From the cell containing the given text, extract its center point as [x, y] coordinate. 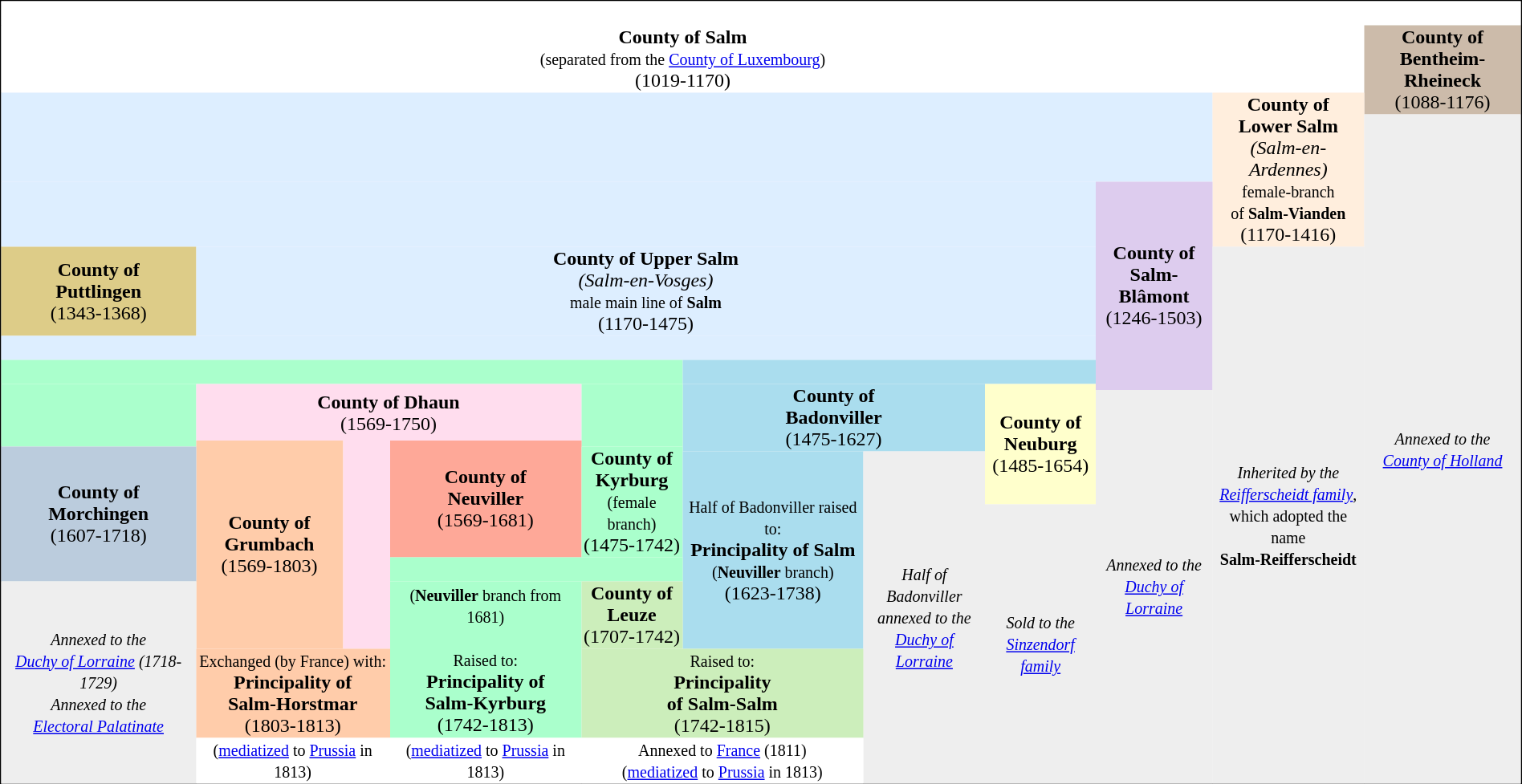
County ofNeuviller(1569-1681) [486, 499]
County of Upper Salm(Salm-en-Vosges)male main line of Salm(1170-1475) [645, 292]
Raised to:Principality of Salm-Salm(1742-1815) [722, 693]
(Neuviller branch from 1681)Raised to:Principality ofSalm-Kyrburg(1742-1813) [486, 660]
Half of Badonviller raised to:Principality of Salm(Neuviller branch)(1623-1738) [773, 549]
County ofGrumbach(1569-1803) [270, 544]
County of Salm(separated from the County of Luxembourg)(1019-1170) [683, 59]
Half of Badonvillerannexed to the Duchy of Lorraine [925, 616]
Annexed to the Duchy of Lorraine (1718-1729)Annexed to theElectoral Palatinate [99, 682]
Annexed to France (1811)(mediatized to Prussia in 1813) [722, 761]
Annexed to the County of Holland [1443, 448]
County ofLower Salm(Salm-en-Ardennes)female-branch of Salm-Vianden(1170-1416) [1288, 170]
County ofPuttlingen(1343-1368) [99, 292]
Inherited by the Reifferscheidt family,which adopted the name Salm-Reifferscheidt [1288, 515]
County ofSalm-Blâmont(1246-1503) [1154, 286]
County of Bentheim-Rheineck(1088-1176) [1443, 71]
County ofNeuburg(1485-1654) [1040, 444]
County ofKyrburg(female branch)(1475-1742) [632, 502]
County of Dhaun(1569-1750) [389, 412]
Exchanged (by France) with:Principality ofSalm-Horstmar(1803-1813) [293, 693]
Sold to the Sinzendorf family [1040, 644]
County ofMorchingen(1607-1718) [99, 514]
County ofBadonviller(1475-1627) [833, 417]
County ofLeuze(1707-1742) [632, 615]
Annexed to the Duchy of Lorraine [1154, 586]
